Pinpoint the cell where the given text exists, returning its (x, y) midpoint coordinate. 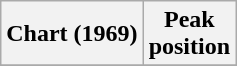
Chart (1969) (72, 34)
Peakposition (189, 34)
